Pinpoint the cell where the given text exists, returning its [X, Y] midpoint coordinate. 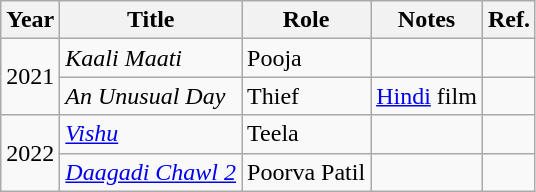
Ref. [508, 20]
Pooja [306, 58]
Poorva Patil [306, 172]
Hindi film [427, 96]
Kaali Maati [151, 58]
Teela [306, 134]
Year [30, 20]
2022 [30, 153]
2021 [30, 77]
Thief [306, 96]
Notes [427, 20]
Role [306, 20]
Vishu [151, 134]
Title [151, 20]
An Unusual Day [151, 96]
Daagadi Chawl 2 [151, 172]
